Extract the [X, Y] coordinate from the center of the cell holding the provided text.  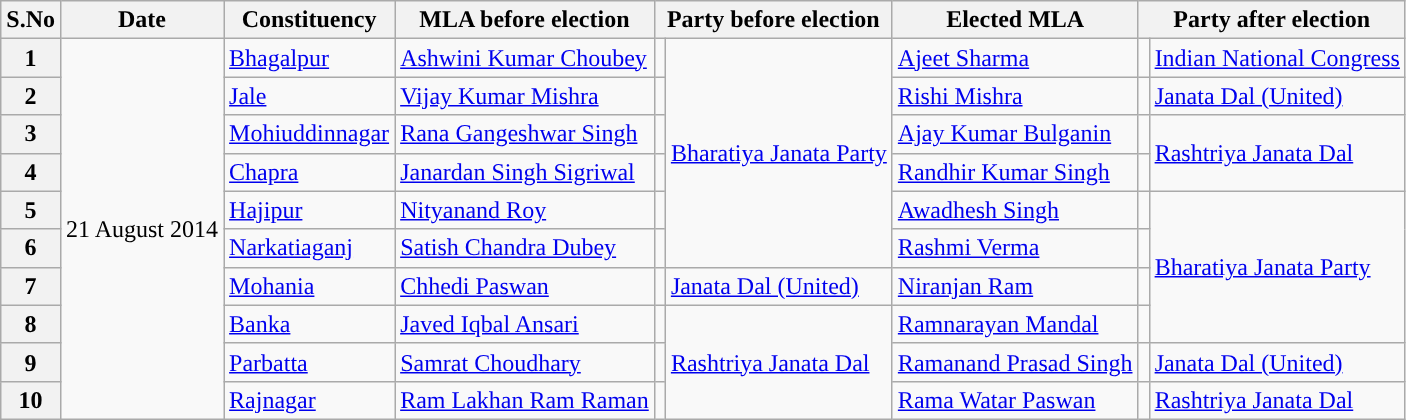
Party after election [1272, 20]
Narkatiaganj [310, 248]
6 [31, 248]
Bhagalpur [310, 58]
Constituency [310, 20]
1 [31, 58]
Date [142, 20]
Banka [310, 324]
Ajeet Sharma [1015, 58]
Niranjan Ram [1015, 286]
Rishi Mishra [1015, 96]
Indian National Congress [1277, 58]
Satish Chandra Dubey [525, 248]
Janardan Singh Sigriwal [525, 172]
Party before election [773, 20]
Ramanand Prasad Singh [1015, 362]
Rama Watar Paswan [1015, 400]
S.No [31, 20]
Chhedi Paswan [525, 286]
Vijay Kumar Mishra [525, 96]
3 [31, 134]
Elected MLA [1015, 20]
Awadhesh Singh [1015, 210]
9 [31, 362]
8 [31, 324]
Hajipur [310, 210]
Ramnarayan Mandal [1015, 324]
Ashwini Kumar Choubey [525, 58]
Samrat Choudhary [525, 362]
5 [31, 210]
7 [31, 286]
Jale [310, 96]
MLA before election [525, 20]
Rana Gangeshwar Singh [525, 134]
Ram Lakhan Ram Raman [525, 400]
Ajay Kumar Bulganin [1015, 134]
Chapra [310, 172]
10 [31, 400]
4 [31, 172]
21 August 2014 [142, 230]
Rajnagar [310, 400]
Parbatta [310, 362]
Mohiuddinnagar [310, 134]
Rashmi Verma [1015, 248]
Javed Iqbal Ansari [525, 324]
Mohania [310, 286]
2 [31, 96]
Randhir Kumar Singh [1015, 172]
Nityanand Roy [525, 210]
